Locate the cell with the specified text and output its (X, Y) center coordinate. 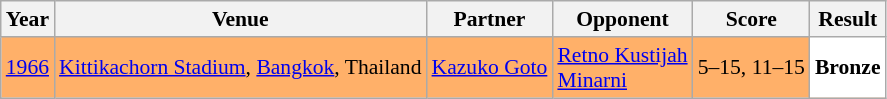
Bronze (848, 68)
1966 (28, 68)
Opponent (622, 19)
Year (28, 19)
Kittikachorn Stadium, Bangkok, Thailand (240, 68)
Partner (490, 19)
Venue (240, 19)
Result (848, 19)
5–15, 11–15 (752, 68)
Score (752, 19)
Kazuko Goto (490, 68)
Retno Kustijah Minarni (622, 68)
